Extract the (X, Y) coordinate from the center of the cell holding the provided text.  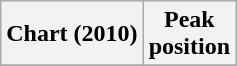
Peakposition (189, 34)
Chart (2010) (72, 34)
